Pinpoint the cell where the given text exists, returning its (x, y) midpoint coordinate. 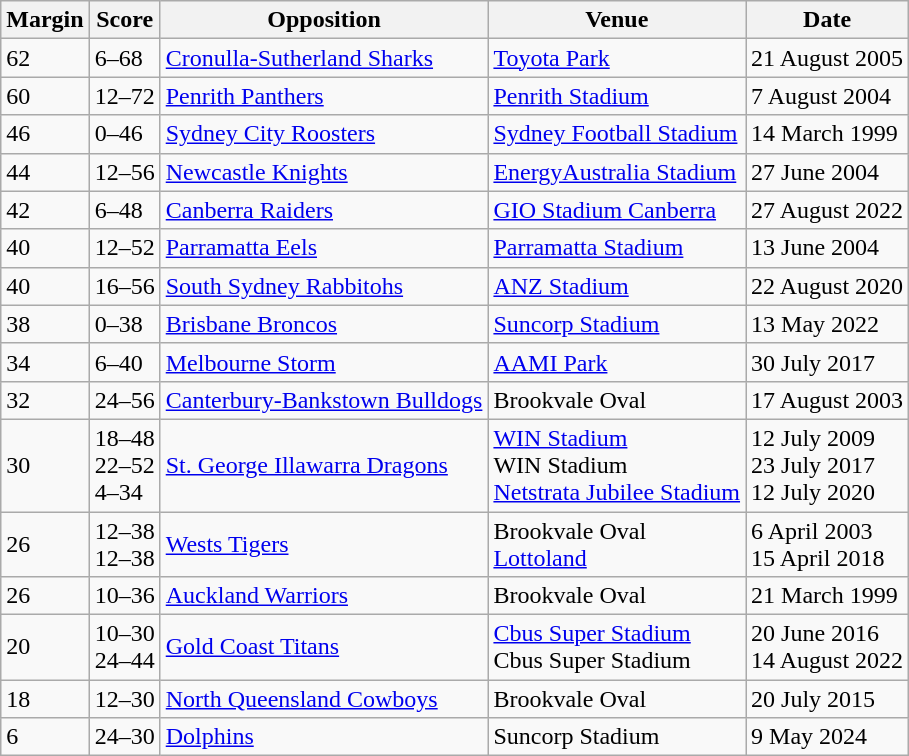
16–56 (124, 286)
30 July 2017 (828, 362)
44 (45, 172)
ANZ Stadium (617, 286)
24–56 (124, 400)
22 August 2020 (828, 286)
Canberra Raiders (324, 210)
6–40 (124, 362)
North Queensland Cowboys (324, 699)
17 August 2003 (828, 400)
GIO Stadium Canberra (617, 210)
38 (45, 324)
42 (45, 210)
Penrith Stadium (617, 96)
21 March 1999 (828, 596)
Margin (45, 20)
6 (45, 737)
Parramatta Eels (324, 248)
6 April 200315 April 2018 (828, 544)
Date (828, 20)
Newcastle Knights (324, 172)
Opposition (324, 20)
Wests Tigers (324, 544)
Gold Coast Titans (324, 648)
Venue (617, 20)
Melbourne Storm (324, 362)
6–48 (124, 210)
10–3024–44 (124, 648)
32 (45, 400)
0–46 (124, 134)
Sydney Football Stadium (617, 134)
Auckland Warriors (324, 596)
20 July 2015 (828, 699)
South Sydney Rabbitohs (324, 286)
AAMI Park (617, 362)
24–30 (124, 737)
Cbus Super StadiumCbus Super Stadium (617, 648)
20 June 201614 August 2022 (828, 648)
12–56 (124, 172)
Cronulla-Sutherland Sharks (324, 58)
Canterbury-Bankstown Bulldogs (324, 400)
12–72 (124, 96)
WIN StadiumWIN StadiumNetstrata Jubilee Stadium (617, 465)
18–4822–524–34 (124, 465)
9 May 2024 (828, 737)
7 August 2004 (828, 96)
60 (45, 96)
EnergyAustralia Stadium (617, 172)
30 (45, 465)
St. George Illawarra Dragons (324, 465)
12–3812–38 (124, 544)
21 August 2005 (828, 58)
Sydney City Roosters (324, 134)
Toyota Park (617, 58)
Penrith Panthers (324, 96)
Parramatta Stadium (617, 248)
12 July 200923 July 201712 July 2020 (828, 465)
13 May 2022 (828, 324)
27 June 2004 (828, 172)
Score (124, 20)
6–68 (124, 58)
10–36 (124, 596)
46 (45, 134)
13 June 2004 (828, 248)
12–52 (124, 248)
12–30 (124, 699)
0–38 (124, 324)
62 (45, 58)
Brisbane Broncos (324, 324)
18 (45, 699)
Dolphins (324, 737)
14 March 1999 (828, 134)
34 (45, 362)
27 August 2022 (828, 210)
Brookvale OvalLottoland (617, 544)
20 (45, 648)
